Output the (x, y) coordinate of the center of the cell containing the given text.  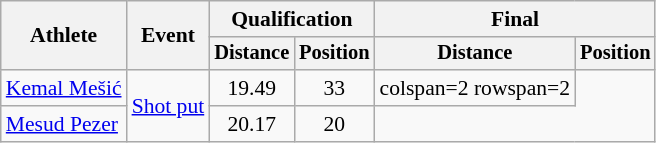
20 (334, 124)
colspan=2 rowspan=2 (476, 88)
33 (334, 88)
Kemal Mešić (64, 88)
Event (168, 36)
Mesud Pezer (64, 124)
19.49 (252, 88)
Final (516, 19)
20.17 (252, 124)
Athlete (64, 36)
Shot put (168, 106)
Qualification (292, 19)
